From the cell containing the given text, extract its center point as [x, y] coordinate. 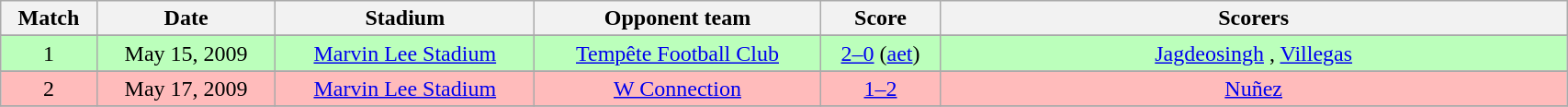
W Connection [678, 89]
Date [186, 18]
May 15, 2009 [186, 53]
2–0 (aet) [880, 53]
Tempête Football Club [678, 53]
Match [49, 18]
Opponent team [678, 18]
Scorers [1254, 18]
2 [49, 89]
1–2 [880, 89]
Jagdeosingh , Villegas [1254, 53]
1 [49, 53]
Stadium [405, 18]
Score [880, 18]
Nuñez [1254, 89]
May 17, 2009 [186, 89]
